Detect which cell encompasses the target text, then output its [X, Y] center coordinate. 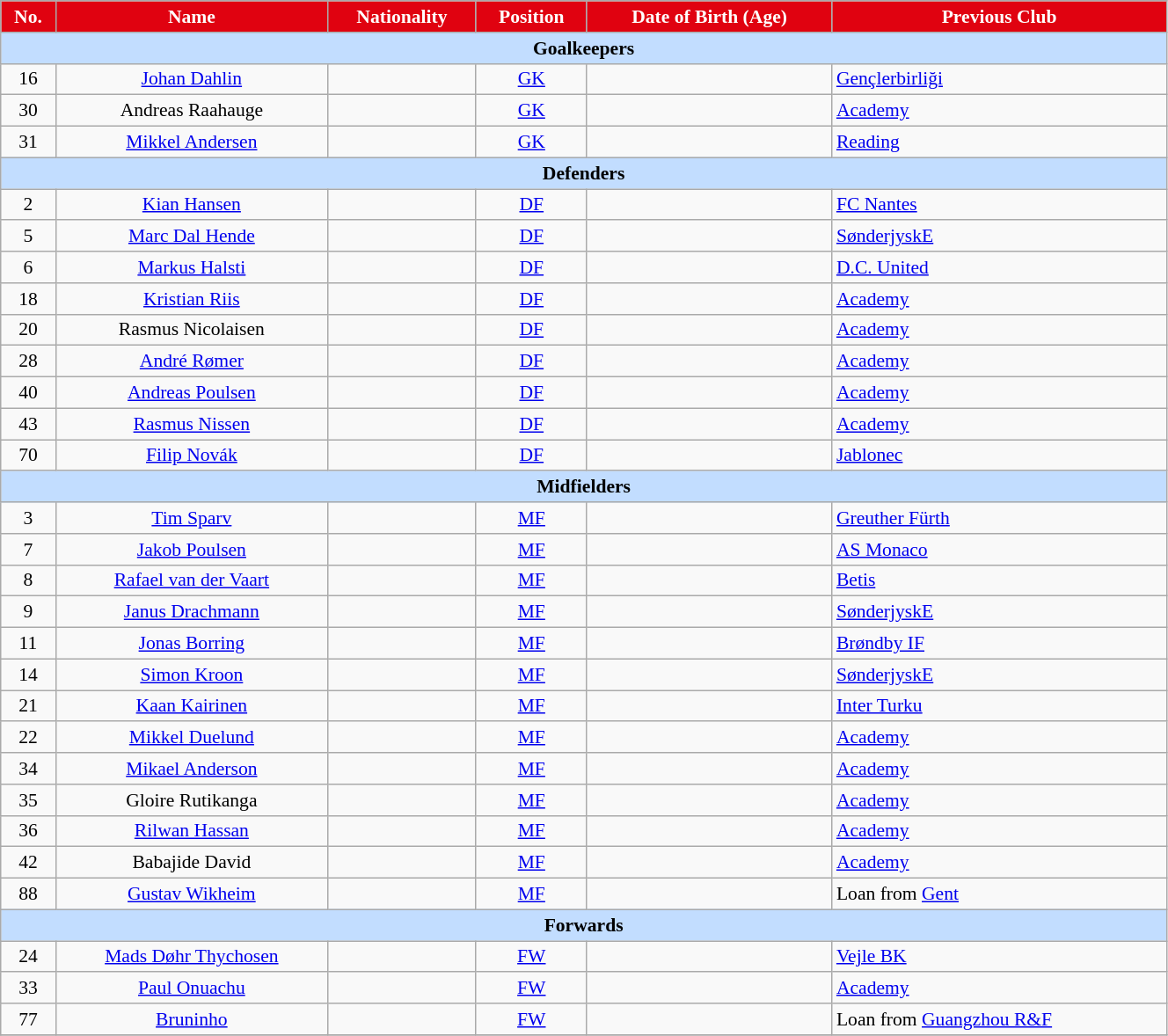
Johan Dahlin [192, 79]
88 [28, 894]
Jablonec [999, 456]
2 [28, 205]
Rilwan Hassan [192, 831]
21 [28, 706]
FC Nantes [999, 205]
70 [28, 456]
Jakob Poulsen [192, 550]
42 [28, 863]
Markus Halsti [192, 267]
31 [28, 142]
Marc Dal Hende [192, 237]
AS Monaco [999, 550]
Andreas Poulsen [192, 393]
Bruninho [192, 1019]
6 [28, 267]
Kristian Riis [192, 299]
Paul Onuachu [192, 989]
Mikkel Duelund [192, 738]
35 [28, 800]
Tim Sparv [192, 518]
Date of Birth (Age) [709, 17]
Loan from Guangzhou R&F [999, 1019]
14 [28, 675]
24 [28, 957]
Goalkeepers [584, 48]
D.C. United [999, 267]
Nationality [403, 17]
5 [28, 237]
Inter Turku [999, 706]
Janus Drachmann [192, 612]
Jonas Borring [192, 644]
Gloire Rutikanga [192, 800]
Simon Kroon [192, 675]
Defenders [584, 173]
Babajide David [192, 863]
Brøndby IF [999, 644]
Forwards [584, 925]
Greuther Fürth [999, 518]
Midfielders [584, 487]
18 [28, 299]
28 [28, 361]
Mads Døhr Thychosen [192, 957]
22 [28, 738]
Rasmus Nissen [192, 424]
Loan from Gent [999, 894]
Andreas Raahauge [192, 111]
Previous Club [999, 17]
Rasmus Nicolaisen [192, 330]
40 [28, 393]
33 [28, 989]
Gençlerbirliği [999, 79]
36 [28, 831]
7 [28, 550]
8 [28, 580]
Mikael Anderson [192, 769]
André Rømer [192, 361]
Reading [999, 142]
Gustav Wikheim [192, 894]
43 [28, 424]
11 [28, 644]
Position [531, 17]
9 [28, 612]
34 [28, 769]
3 [28, 518]
Vejle BK [999, 957]
77 [28, 1019]
Rafael van der Vaart [192, 580]
Name [192, 17]
No. [28, 17]
20 [28, 330]
Kaan Kairinen [192, 706]
Betis [999, 580]
16 [28, 79]
Kian Hansen [192, 205]
Filip Novák [192, 456]
Mikkel Andersen [192, 142]
30 [28, 111]
